Return the [X, Y] coordinate for the center point of the cell that contains the specified text.  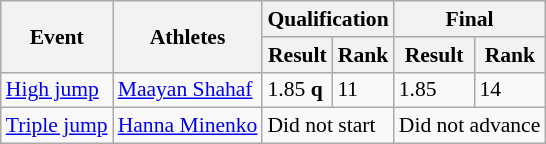
Qualification [328, 19]
High jump [57, 90]
11 [362, 90]
Did not start [328, 126]
Triple jump [57, 126]
Did not advance [470, 126]
Event [57, 36]
Final [470, 19]
Hanna Minenko [188, 126]
1.85 q [297, 90]
14 [510, 90]
Maayan Shahaf [188, 90]
Athletes [188, 36]
1.85 [434, 90]
